Detect which cell encompasses the target text, then output its (X, Y) center coordinate. 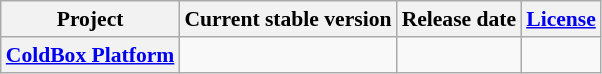
ColdBox Platform (90, 55)
Release date (460, 19)
Project (90, 19)
Current stable version (288, 19)
License (561, 19)
